Detect which cell encompasses the target text, then output its (x, y) center coordinate. 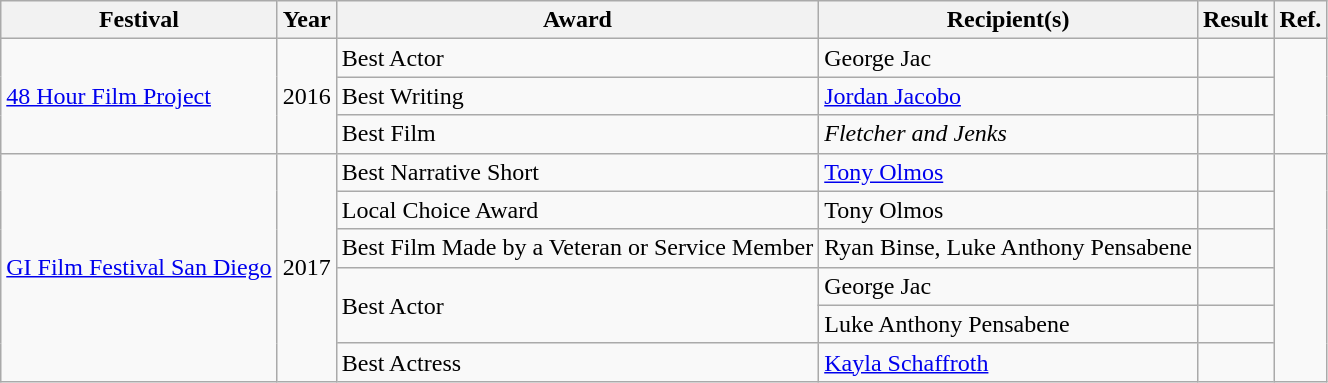
Best Writing (578, 96)
Festival (139, 20)
2017 (306, 267)
Best Film Made by a Veteran or Service Member (578, 248)
Ryan Binse, Luke Anthony Pensabene (1008, 248)
Kayla Schaffroth (1008, 362)
48 Hour Film Project (139, 96)
Luke Anthony Pensabene (1008, 324)
Best Film (578, 134)
Year (306, 20)
Award (578, 20)
Result (1235, 20)
GI Film Festival San Diego (139, 267)
2016 (306, 96)
Recipient(s) (1008, 20)
Fletcher and Jenks (1008, 134)
Local Choice Award (578, 210)
Jordan Jacobo (1008, 96)
Ref. (1300, 20)
Best Actress (578, 362)
Best Narrative Short (578, 172)
